Capture the cell that displays the provided text and extract its (X, Y) central coordinate. 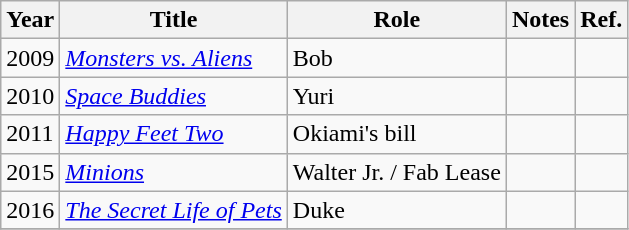
Yuri (396, 96)
Role (396, 20)
Minions (174, 172)
2015 (30, 172)
2011 (30, 134)
Title (174, 20)
Bob (396, 58)
The Secret Life of Pets (174, 210)
Walter Jr. / Fab Lease (396, 172)
Ref. (602, 20)
Duke (396, 210)
2016 (30, 210)
Monsters vs. Aliens (174, 58)
Notes (540, 20)
2010 (30, 96)
Space Buddies (174, 96)
Year (30, 20)
2009 (30, 58)
Okiami's bill (396, 134)
Happy Feet Two (174, 134)
